Capture the cell that displays the provided text and extract its (X, Y) central coordinate. 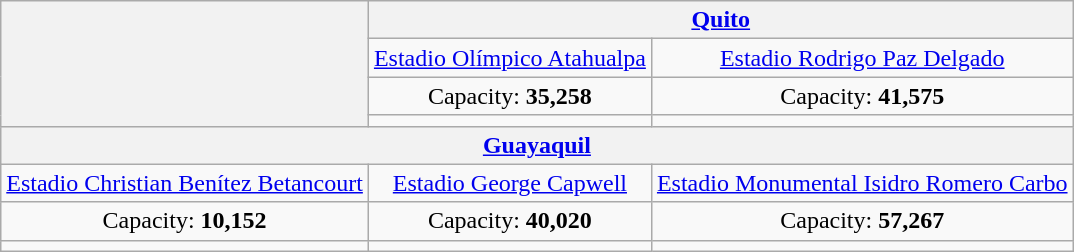
Quito (720, 20)
Estadio Olímpico Atahualpa (510, 58)
Estadio Christian Benítez Betancourt (185, 183)
Guayaquil (537, 145)
Capacity: 35,258 (510, 96)
Capacity: 41,575 (862, 96)
Estadio Rodrigo Paz Delgado (862, 58)
Capacity: 57,267 (862, 221)
Capacity: 10,152 (185, 221)
Estadio Monumental Isidro Romero Carbo (862, 183)
Estadio George Capwell (510, 183)
Capacity: 40,020 (510, 221)
